Detect which cell encompasses the target text, then output its [X, Y] center coordinate. 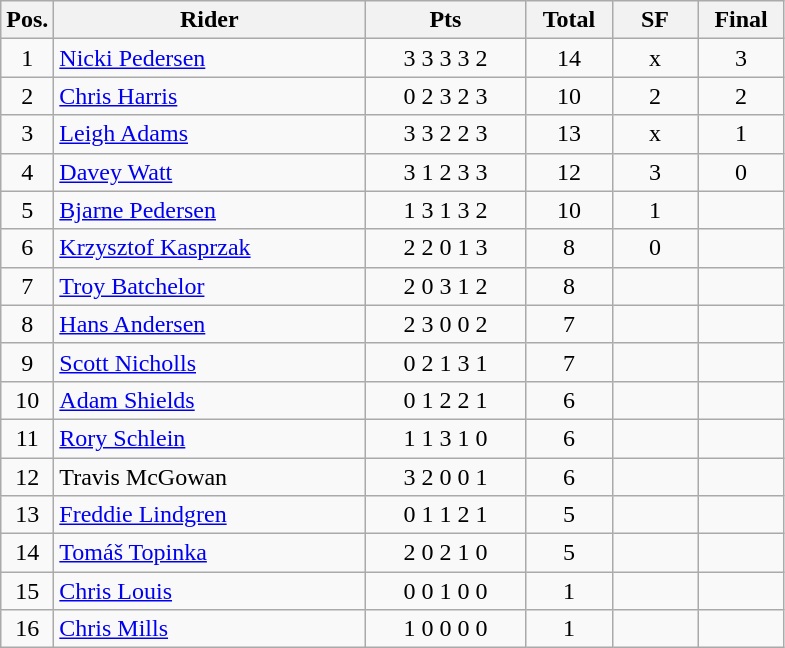
Freddie Lindgren [210, 515]
15 [28, 591]
Chris Louis [210, 591]
Total [569, 20]
Pos. [28, 20]
0 1 2 2 1 [446, 400]
Scott Nicholls [210, 362]
Bjarne Pedersen [210, 210]
3 3 3 3 2 [446, 58]
Rider [210, 20]
3 3 2 2 3 [446, 134]
Chris Mills [210, 629]
9 [28, 362]
Hans Andersen [210, 324]
4 [28, 172]
1 1 3 1 0 [446, 438]
SF [655, 20]
Troy Batchelor [210, 286]
Adam Shields [210, 400]
3 1 2 3 3 [446, 172]
Travis McGowan [210, 477]
Leigh Adams [210, 134]
Chris Harris [210, 96]
Krzysztof Kasprzak [210, 248]
3 2 0 0 1 [446, 477]
Final [741, 20]
Rory Schlein [210, 438]
0 2 1 3 1 [446, 362]
Nicki Pedersen [210, 58]
Davey Watt [210, 172]
11 [28, 438]
2 2 0 1 3 [446, 248]
0 1 1 2 1 [446, 515]
2 0 2 1 0 [446, 553]
2 3 0 0 2 [446, 324]
16 [28, 629]
1 0 0 0 0 [446, 629]
2 0 3 1 2 [446, 286]
Tomáš Topinka [210, 553]
0 0 1 0 0 [446, 591]
0 2 3 2 3 [446, 96]
1 3 1 3 2 [446, 210]
Pts [446, 20]
